Locate the cell with the specified text and output its [x, y] center coordinate. 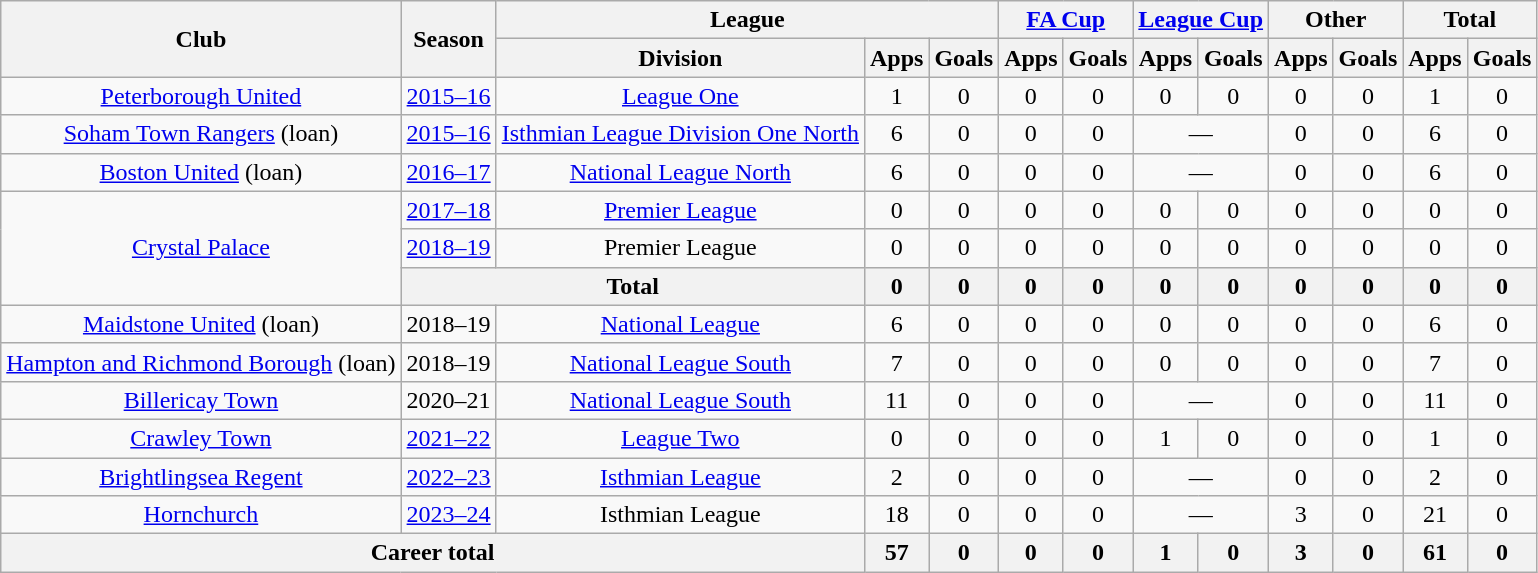
2023–24 [448, 515]
Hampton and Richmond Borough (loan) [201, 362]
57 [896, 553]
18 [896, 515]
Isthmian League Division One North [680, 134]
League One [680, 96]
21 [1435, 515]
2022–23 [448, 477]
2021–22 [448, 438]
Season [448, 39]
Club [201, 39]
League [747, 20]
League Two [680, 438]
Crystal Palace [201, 248]
FA Cup [1066, 20]
61 [1435, 553]
Career total [433, 553]
Other [1336, 20]
2017–18 [448, 210]
Billericay Town [201, 400]
Soham Town Rangers (loan) [201, 134]
Peterborough United [201, 96]
2020–21 [448, 400]
Crawley Town [201, 438]
Maidstone United (loan) [201, 324]
Division [680, 58]
National League [680, 324]
Brightlingsea Regent [201, 477]
League Cup [1201, 20]
National League North [680, 172]
Boston United (loan) [201, 172]
Hornchurch [201, 515]
2016–17 [448, 172]
